Pinpoint the cell where the given text exists, returning its [X, Y] midpoint coordinate. 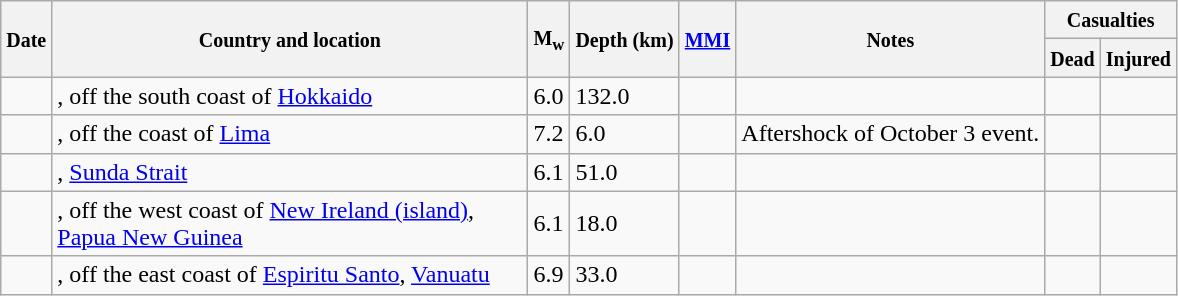
, Sunda Strait [290, 172]
MMI [708, 39]
132.0 [624, 96]
Date [26, 39]
7.2 [549, 134]
Injured [1138, 58]
Casualties [1111, 20]
Aftershock of October 3 event. [890, 134]
33.0 [624, 275]
51.0 [624, 172]
, off the east coast of Espiritu Santo, Vanuatu [290, 275]
Notes [890, 39]
Depth (km) [624, 39]
Mw [549, 39]
Country and location [290, 39]
, off the south coast of Hokkaido [290, 96]
Dead [1073, 58]
, off the coast of Lima [290, 134]
6.9 [549, 275]
18.0 [624, 224]
, off the west coast of New Ireland (island), Papua New Guinea [290, 224]
